Detect which cell encompasses the target text, then output its [X, Y] center coordinate. 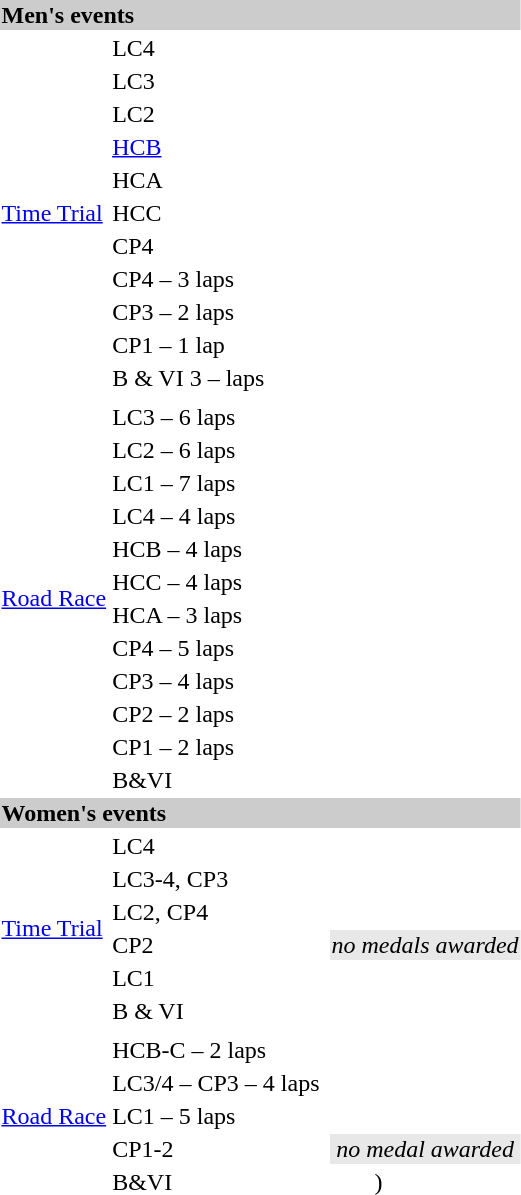
CP1 – 2 laps [216, 747]
CP4 [216, 246]
HCB [216, 147]
CP4 – 3 laps [216, 279]
HCC – 4 laps [216, 582]
CP1 – 1 lap [216, 345]
LC1 [216, 978]
B&VI [216, 780]
no medals awarded [425, 945]
LC2 [216, 114]
CP1-2 [216, 1149]
CP3 – 4 laps [216, 681]
HCA – 3 laps [216, 615]
LC2, CP4 [216, 912]
LC4 – 4 laps [216, 516]
HCB – 4 laps [216, 549]
B & VI [216, 1011]
LC3-4, CP3 [216, 879]
Road Race [54, 598]
Women's events [260, 813]
HCA [216, 180]
LC2 – 6 laps [216, 450]
CP2 – 2 laps [216, 714]
LC1 – 7 laps [216, 483]
HCB-C – 2 laps [216, 1050]
LC1 – 5 laps [216, 1116]
CP2 [216, 945]
no medal awarded [425, 1149]
LC3/4 – CP3 – 4 laps [216, 1083]
LC3 – 6 laps [216, 417]
CP4 – 5 laps [216, 648]
CP3 – 2 laps [216, 312]
B & VI 3 – laps [216, 378]
Men's events [260, 15]
HCC [216, 213]
LC3 [216, 81]
